Locate the cell with the specified text and output its (x, y) center coordinate. 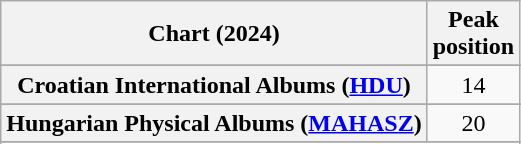
Chart (2024) (214, 34)
Croatian International Albums (HDU) (214, 85)
14 (473, 85)
Hungarian Physical Albums (MAHASZ) (214, 123)
20 (473, 123)
Peakposition (473, 34)
